Pinpoint the cell where the given text exists, returning its [X, Y] midpoint coordinate. 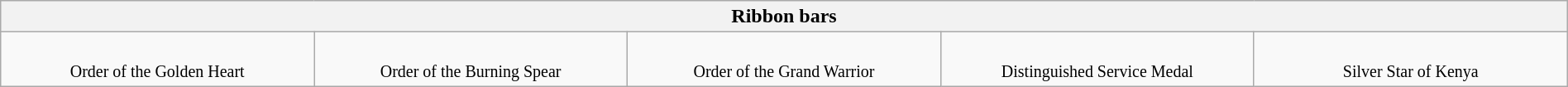
Silver Star of Kenya [1411, 60]
Order of the Burning Spear [471, 60]
Distinguished Service Medal [1097, 60]
Ribbon bars [784, 17]
Order of the Grand Warrior [784, 60]
Order of the Golden Heart [157, 60]
